Search for the cell housing the specified text and yield its (x, y) center coordinate. 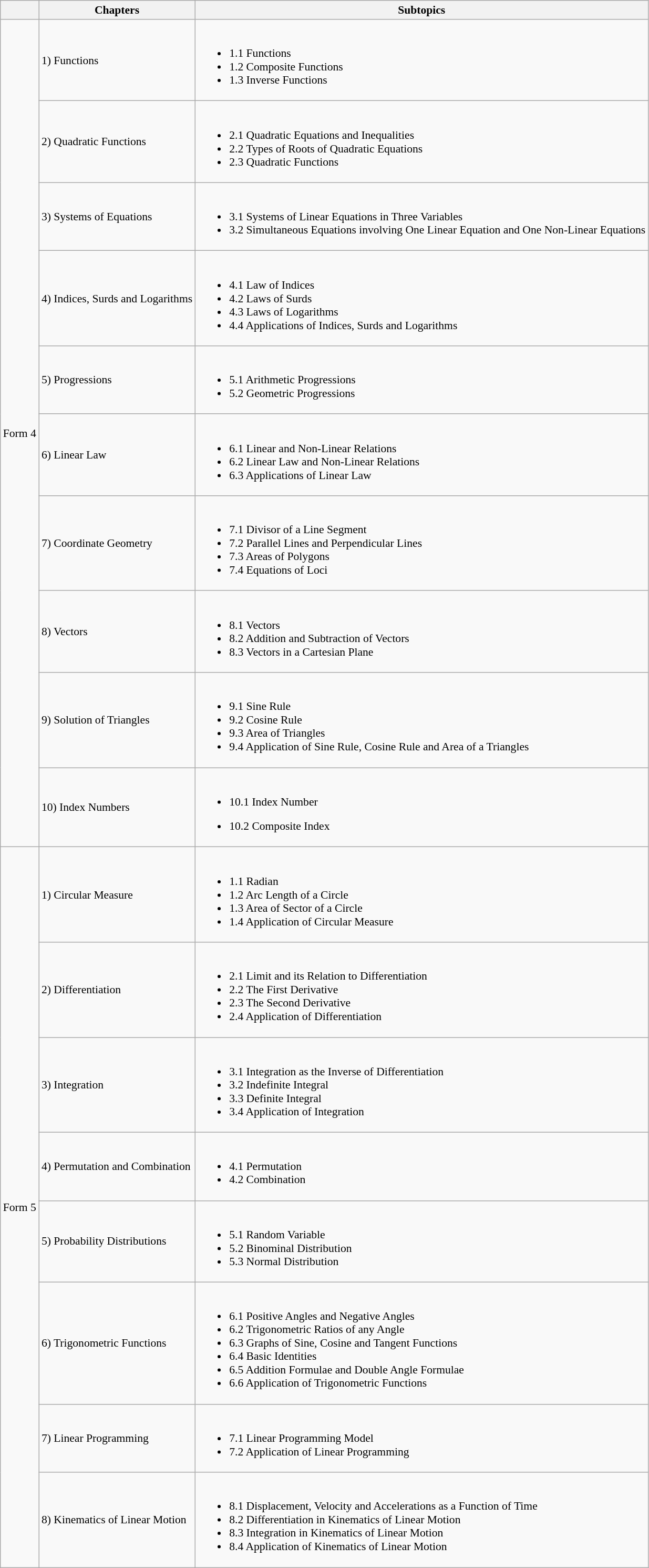
4.1 Permutation4.2 Combination (421, 1167)
10.1 Index Number10.2 Composite Index (421, 808)
4) Indices, Surds and Logarithms (117, 299)
7) Coordinate Geometry (117, 544)
7) Linear Programming (117, 1439)
9.1 Sine Rule9.2 Cosine Rule9.3 Area of Triangles9.4 Application of Sine Rule, Cosine Rule and Area of a Triangles (421, 720)
9) Solution of Triangles (117, 720)
6) Trigonometric Functions (117, 1343)
1) Circular Measure (117, 895)
8) Kinematics of Linear Motion (117, 1520)
5.1 Arithmetic Progressions5.2 Geometric Progressions (421, 380)
2.1 Limit and its Relation to Differentiation2.2 The First Derivative2.3 The Second Derivative2.4 Application of Differentiation (421, 990)
1) Functions (117, 60)
2) Differentiation (117, 990)
7.1 Linear Programming Model7.2 Application of Linear Programming (421, 1439)
3) Integration (117, 1085)
3) Systems of Equations (117, 217)
10) Index Numbers (117, 808)
6) Linear Law (117, 455)
4) Permutation and Combination (117, 1167)
2) Quadratic Functions (117, 142)
1.1 Functions1.2 Composite Functions1.3 Inverse Functions (421, 60)
Form 5 (20, 1207)
2.1 Quadratic Equations and Inequalities2.2 Types of Roots of Quadratic Equations2.3 Quadratic Functions (421, 142)
5) Probability Distributions (117, 1242)
5.1 Random Variable5.2 Binominal Distribution5.3 Normal Distribution (421, 1242)
4.1 Law of Indices4.2 Laws of Surds4.3 Laws of Logarithms4.4 Applications of Indices, Surds and Logarithms (421, 299)
Chapters (117, 10)
6.1 Linear and Non-Linear Relations6.2 Linear Law and Non-Linear Relations6.3 Applications of Linear Law (421, 455)
3.1 Integration as the Inverse of Differentiation3.2 Indefinite Integral3.3 Definite Integral3.4 Application of Integration (421, 1085)
7.1 Divisor of a Line Segment7.2 Parallel Lines and Perpendicular Lines7.3 Areas of Polygons7.4 Equations of Loci (421, 544)
8) Vectors (117, 632)
Form 4 (20, 433)
5) Progressions (117, 380)
8.1 Vectors8.2 Addition and Subtraction of Vectors8.3 Vectors in a Cartesian Plane (421, 632)
1.1 Radian1.2 Arc Length of a Circle1.3 Area of Sector of a Circle1.4 Application of Circular Measure (421, 895)
Subtopics (421, 10)
3.1 Systems of Linear Equations in Three Variables3.2 Simultaneous Equations involving One Linear Equation and One Non-Linear Equations (421, 217)
